Detect which cell encompasses the target text, then output its (x, y) center coordinate. 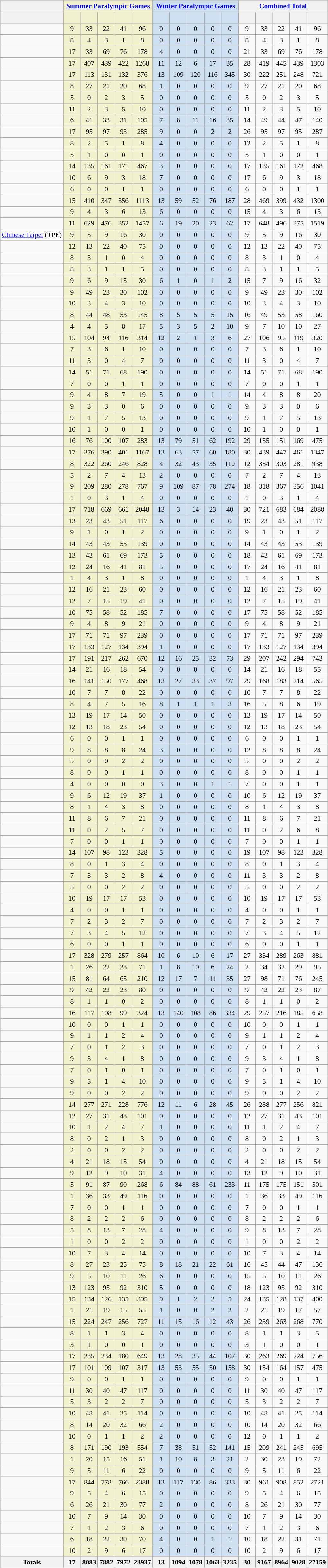
670 (142, 658)
207 (264, 658)
78 (213, 487)
38 (178, 1448)
145 (142, 315)
278 (123, 487)
400 (317, 1299)
100 (106, 441)
407 (89, 63)
93 (123, 132)
288 (264, 1105)
234 (106, 1356)
271 (106, 1105)
401 (123, 452)
191 (89, 658)
469 (264, 200)
422 (123, 63)
Summer Paralympic Games (108, 6)
160 (317, 315)
395 (142, 1299)
683 (281, 509)
445 (281, 63)
658 (317, 1013)
2388 (142, 1482)
7882 (106, 1562)
9167 (264, 1562)
496 (281, 224)
778 (106, 1482)
467 (142, 166)
718 (89, 509)
168 (264, 681)
242 (281, 658)
1078 (196, 1562)
345 (230, 75)
938 (317, 464)
247 (106, 1322)
104 (89, 338)
347 (106, 200)
137 (298, 1299)
192 (230, 441)
136 (317, 1265)
661 (123, 509)
120 (196, 75)
34 (264, 967)
150 (106, 681)
183 (281, 681)
88 (196, 1185)
354 (264, 464)
155 (264, 441)
303 (281, 464)
8083 (89, 1562)
399 (281, 200)
2721 (317, 1482)
Chinese Taipei (TPE) (32, 235)
269 (281, 1356)
94 (106, 338)
649 (142, 1356)
235 (89, 1356)
72 (317, 1459)
727 (142, 1322)
1063 (213, 1562)
844 (89, 1482)
565 (317, 681)
65 (123, 979)
251 (281, 75)
274 (230, 487)
128 (281, 1299)
228 (123, 1105)
314 (142, 338)
7972 (123, 1562)
322 (89, 464)
Totals (32, 1562)
419 (264, 63)
410 (89, 200)
193 (123, 1448)
1303 (317, 63)
352 (123, 224)
317 (142, 1368)
70 (142, 1539)
367 (281, 487)
106 (264, 338)
864 (142, 956)
648 (264, 224)
84 (178, 1185)
172 (298, 166)
287 (317, 132)
154 (264, 1368)
80 (142, 990)
766 (123, 1482)
3235 (230, 1562)
Winter Paralympic Games (196, 6)
1519 (317, 224)
246 (123, 464)
248 (298, 75)
320 (317, 338)
79 (178, 441)
64 (106, 979)
9028 (298, 1562)
461 (298, 452)
852 (298, 1482)
1094 (178, 1562)
99 (123, 1013)
119 (298, 338)
283 (142, 441)
756 (317, 1356)
447 (281, 452)
743 (317, 658)
23937 (142, 1562)
90 (123, 1185)
375 (298, 224)
294 (298, 658)
131 (106, 75)
169 (298, 441)
770 (317, 1322)
59 (178, 200)
828 (142, 464)
285 (142, 132)
1300 (317, 200)
289 (281, 956)
1041 (317, 487)
881 (317, 956)
Combined Total (283, 6)
318 (264, 487)
132 (123, 75)
177 (123, 681)
476 (106, 224)
776 (142, 1105)
262 (123, 658)
216 (281, 1013)
105 (142, 120)
91 (89, 1185)
214 (298, 681)
767 (142, 487)
821 (317, 1105)
63 (178, 452)
210 (142, 979)
130 (196, 1482)
684 (298, 509)
233 (230, 1185)
669 (106, 509)
158 (230, 1368)
1167 (142, 452)
164 (281, 1368)
1347 (317, 452)
222 (264, 75)
2048 (142, 509)
8964 (281, 1562)
73 (230, 658)
1113 (142, 200)
554 (142, 1448)
187 (230, 200)
113 (89, 75)
279 (106, 956)
241 (281, 1448)
1457 (142, 224)
908 (281, 1482)
110 (230, 464)
281 (298, 464)
2088 (317, 509)
333 (230, 1482)
1268 (142, 63)
501 (317, 1185)
695 (317, 1448)
260 (106, 464)
27159 (317, 1562)
217 (106, 658)
126 (106, 1299)
432 (298, 200)
280 (106, 487)
961 (264, 1482)
629 (89, 224)
157 (298, 1368)
324 (142, 1013)
390 (106, 452)
